From the cell containing the given text, extract its center point as [x, y] coordinate. 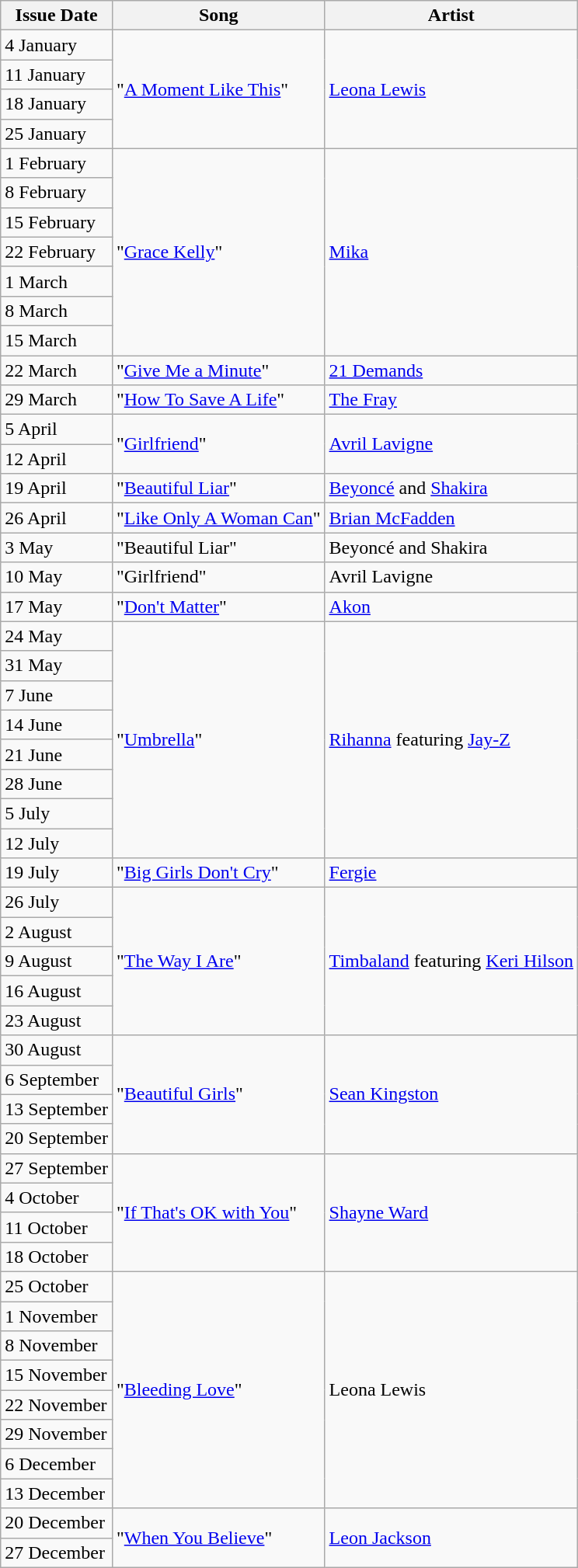
11 October [57, 1227]
26 April [57, 518]
3 May [57, 548]
13 September [57, 1109]
20 September [57, 1139]
"Give Me a Minute" [218, 370]
18 January [57, 104]
7 June [57, 695]
Leon Jackson [451, 1538]
22 March [57, 370]
1 February [57, 163]
Artist [451, 16]
17 May [57, 607]
"Like Only A Woman Can" [218, 518]
23 August [57, 1020]
Timbaland featuring Keri Hilson [451, 961]
19 July [57, 873]
"Umbrella" [218, 739]
19 April [57, 488]
1 March [57, 281]
6 December [57, 1464]
25 January [57, 134]
4 October [57, 1198]
15 February [57, 222]
"Grace Kelly" [218, 252]
14 June [57, 725]
15 March [57, 340]
5 July [57, 813]
4 January [57, 45]
"A Moment Like This" [218, 89]
Sean Kingston [451, 1094]
Brian McFadden [451, 518]
21 June [57, 754]
Shayne Ward [451, 1212]
"Beautiful Girls" [218, 1094]
8 February [57, 193]
30 August [57, 1050]
11 January [57, 75]
Song [218, 16]
"Big Girls Don't Cry" [218, 873]
1 November [57, 1316]
12 July [57, 843]
16 August [57, 991]
24 May [57, 636]
21 Demands [451, 370]
"The Way I Are" [218, 961]
The Fray [451, 400]
"If That's OK with You" [218, 1212]
"Don't Matter" [218, 607]
2 August [57, 932]
28 June [57, 784]
"How To Save A Life" [218, 400]
Issue Date [57, 16]
"When You Believe" [218, 1538]
20 December [57, 1523]
9 August [57, 961]
6 September [57, 1080]
15 November [57, 1375]
10 May [57, 577]
Mika [451, 252]
8 November [57, 1346]
31 May [57, 666]
Fergie [451, 873]
27 December [57, 1552]
18 October [57, 1257]
13 December [57, 1493]
29 March [57, 400]
Akon [451, 607]
29 November [57, 1434]
22 February [57, 252]
12 April [57, 459]
27 September [57, 1168]
"Bleeding Love" [218, 1389]
22 November [57, 1405]
26 July [57, 902]
Rihanna featuring Jay-Z [451, 739]
5 April [57, 429]
25 October [57, 1286]
8 March [57, 311]
